Determine the [X, Y] coordinate at the center of the cell enclosing the given text.  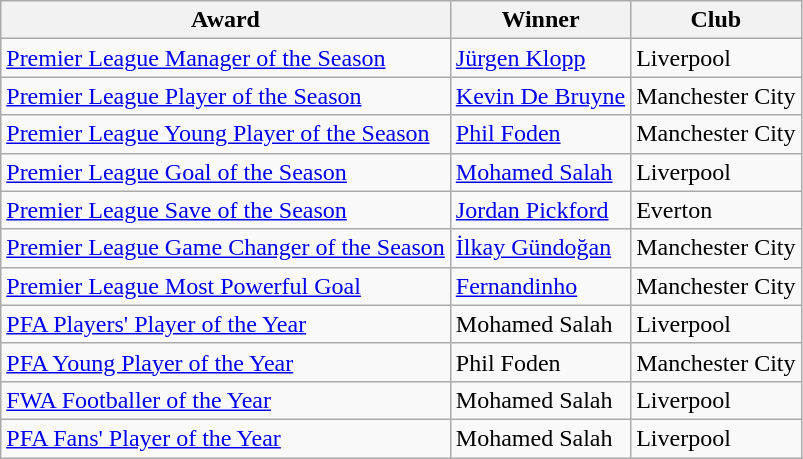
Jürgen Klopp [540, 58]
Club [716, 20]
Award [226, 20]
Everton [716, 210]
Kevin De Bruyne [540, 96]
Premier League Save of the Season [226, 210]
Jordan Pickford [540, 210]
PFA Fans' Player of the Year [226, 438]
Winner [540, 20]
Premier League Goal of the Season [226, 172]
Premier League Manager of the Season [226, 58]
PFA Players' Player of the Year [226, 324]
FWA Footballer of the Year [226, 400]
Premier League Most Powerful Goal [226, 286]
İlkay Gündoğan [540, 248]
Premier League Game Changer of the Season [226, 248]
PFA Young Player of the Year [226, 362]
Fernandinho [540, 286]
Premier League Player of the Season [226, 96]
Premier League Young Player of the Season [226, 134]
